Return the [X, Y] coordinate for the center point of the cell that contains the specified text.  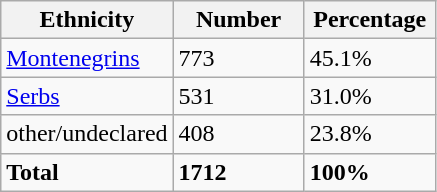
23.8% [370, 134]
Serbs [87, 96]
Total [87, 172]
other/undeclared [87, 134]
408 [238, 134]
45.1% [370, 58]
Number [238, 20]
531 [238, 96]
Percentage [370, 20]
1712 [238, 172]
100% [370, 172]
773 [238, 58]
31.0% [370, 96]
Ethnicity [87, 20]
Montenegrins [87, 58]
